Search for the cell housing the specified text and yield its (x, y) center coordinate. 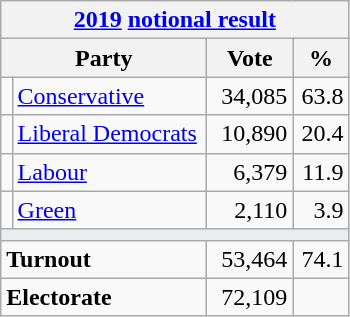
Labour (110, 172)
74.1 (321, 259)
6,379 (250, 172)
3.9 (321, 210)
2019 notional result (175, 20)
34,085 (250, 96)
11.9 (321, 172)
Green (110, 210)
% (321, 58)
20.4 (321, 134)
Turnout (104, 259)
Conservative (110, 96)
53,464 (250, 259)
Liberal Democrats (110, 134)
Vote (250, 58)
2,110 (250, 210)
72,109 (250, 297)
10,890 (250, 134)
63.8 (321, 96)
Party (104, 58)
Electorate (104, 297)
